Output the (X, Y) coordinate of the center of the cell containing the given text.  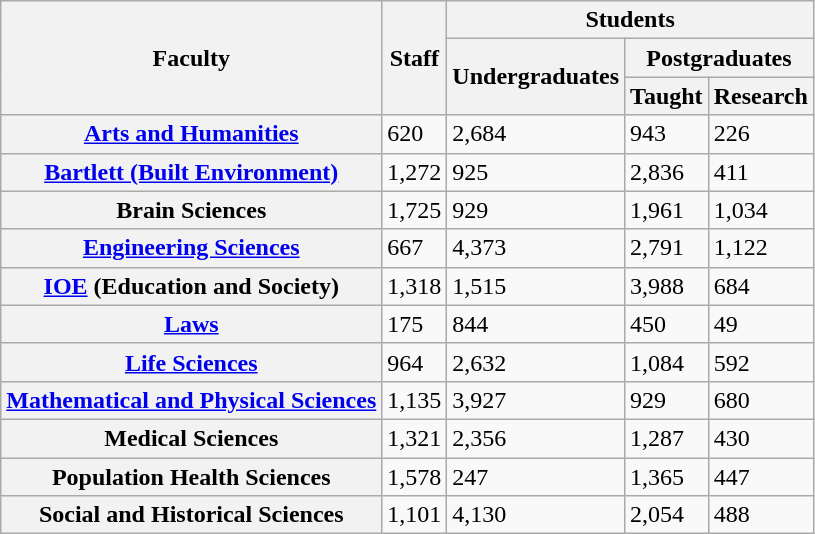
Research (760, 96)
247 (536, 477)
Engineering Sciences (192, 248)
2,791 (667, 248)
Laws (192, 324)
1,321 (414, 438)
Population Health Sciences (192, 477)
1,272 (414, 172)
943 (667, 134)
1,515 (536, 286)
1,135 (414, 400)
Undergraduates (536, 77)
2,684 (536, 134)
Students (630, 20)
592 (760, 362)
Mathematical and Physical Sciences (192, 400)
Social and Historical Sciences (192, 515)
3,988 (667, 286)
684 (760, 286)
Taught (667, 96)
1,318 (414, 286)
2,356 (536, 438)
49 (760, 324)
Faculty (192, 58)
Life Sciences (192, 362)
1,365 (667, 477)
226 (760, 134)
IOE (Education and Society) (192, 286)
667 (414, 248)
2,054 (667, 515)
1,725 (414, 210)
Postgraduates (720, 58)
1,578 (414, 477)
Arts and Humanities (192, 134)
Bartlett (Built Environment) (192, 172)
1,084 (667, 362)
1,101 (414, 515)
1,034 (760, 210)
844 (536, 324)
1,287 (667, 438)
411 (760, 172)
1,122 (760, 248)
450 (667, 324)
Medical Sciences (192, 438)
175 (414, 324)
3,927 (536, 400)
430 (760, 438)
4,373 (536, 248)
964 (414, 362)
Staff (414, 58)
Brain Sciences (192, 210)
4,130 (536, 515)
447 (760, 477)
2,632 (536, 362)
925 (536, 172)
620 (414, 134)
680 (760, 400)
2,836 (667, 172)
488 (760, 515)
1,961 (667, 210)
